Find where the given text appears and provide that cell's center as (x, y) coordinate. 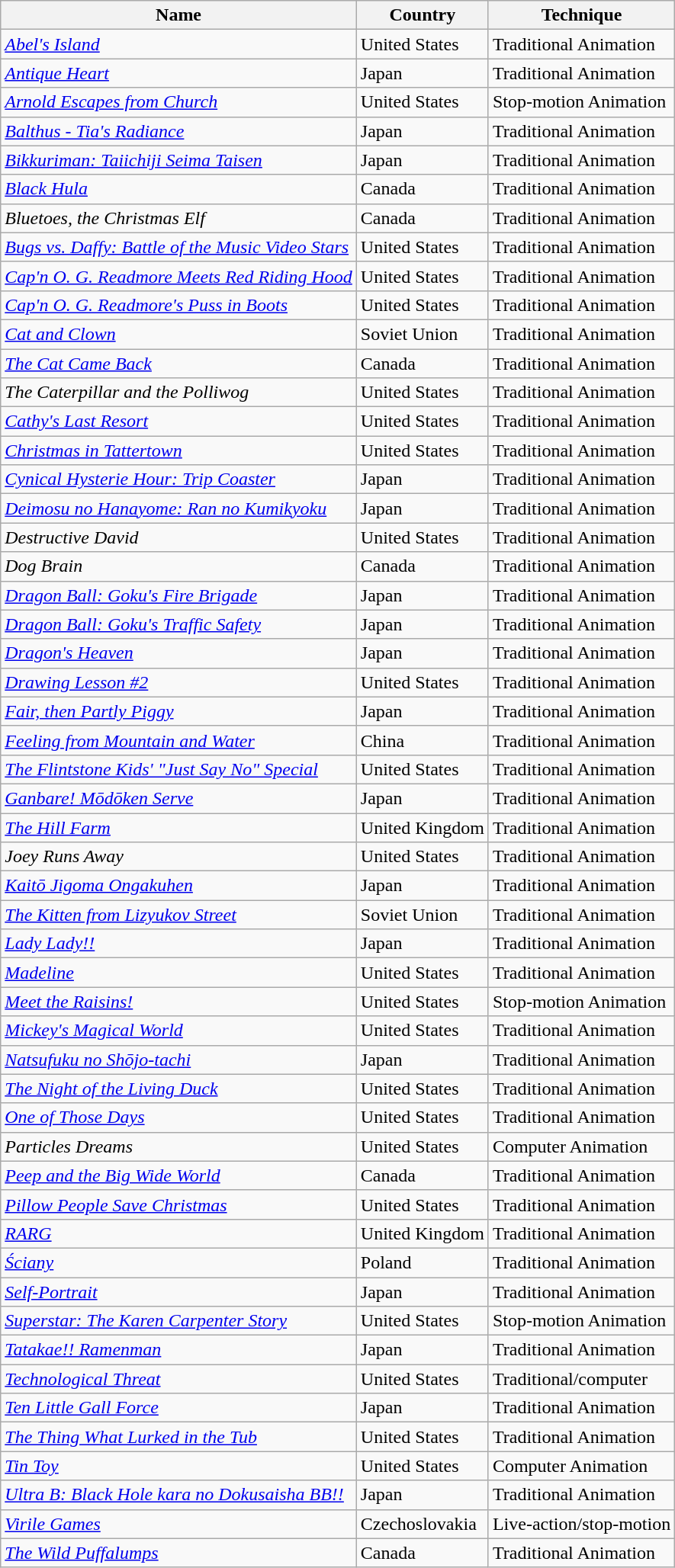
The Flintstone Kids' "Just Say No" Special (178, 769)
The Kitten from Lizyukov Street (178, 915)
The Thing What Lurked in the Tub (178, 1437)
Technological Threat (178, 1379)
Antique Heart (178, 73)
Cathy's Last Resort (178, 422)
One of Those Days (178, 1117)
The Caterpillar and the Polliwog (178, 393)
Peep and the Big Wide World (178, 1175)
RARG (178, 1233)
Dragon's Heaven (178, 653)
Virile Games (178, 1524)
Superstar: The Karen Carpenter Story (178, 1321)
Czechoslovakia (423, 1524)
Bikkuriman: Taiichiji Seima Taisen (178, 160)
The Wild Puffalumps (178, 1553)
Ganbare! Mōdōken Serve (178, 798)
Bluetoes, the Christmas Elf (178, 218)
Drawing Lesson #2 (178, 682)
Joey Runs Away (178, 857)
Cat and Clown (178, 334)
Kaitō Jigoma Ongakuhen (178, 886)
Mickey's Magical World (178, 1031)
Ściany (178, 1262)
Particles Dreams (178, 1146)
Destructive David (178, 537)
Cap'n O. G. Readmore's Puss in Boots (178, 305)
Ultra B: Black Hole kara no Dokusaisha BB!! (178, 1495)
Natsufuku no Shōjo-tachi (178, 1060)
Deimosu no Hanayome: Ran no Kumikyoku (178, 508)
Dog Brain (178, 566)
China (423, 740)
Arnold Escapes from Church (178, 102)
Poland (423, 1262)
Name (178, 15)
Meet the Raisins! (178, 1002)
Christmas in Tattertown (178, 451)
Traditional/computer (581, 1379)
Abel's Island (178, 44)
Tatakae!! Ramenman (178, 1350)
Cynical Hysterie Hour: Trip Coaster (178, 479)
Live-action/stop-motion (581, 1524)
Dragon Ball: Goku's Traffic Safety (178, 624)
The Cat Came Back (178, 364)
Country (423, 15)
Balthus - Tia's Radiance (178, 131)
Technique (581, 15)
Madeline (178, 973)
The Hill Farm (178, 827)
Bugs vs. Daffy: Battle of the Music Video Stars (178, 247)
Pillow People Save Christmas (178, 1204)
Fair, then Partly Piggy (178, 711)
Tin Toy (178, 1466)
Lady Lady!! (178, 944)
Cap'n O. G. Readmore Meets Red Riding Hood (178, 276)
The Night of the Living Duck (178, 1089)
Black Hula (178, 189)
Ten Little Gall Force (178, 1408)
Feeling from Mountain and Water (178, 740)
Self-Portrait (178, 1292)
Dragon Ball: Goku's Fire Brigade (178, 595)
